Detect which cell encompasses the target text, then output its (X, Y) center coordinate. 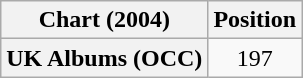
197 (255, 58)
UK Albums (OCC) (104, 58)
Chart (2004) (104, 20)
Position (255, 20)
